Determine the (X, Y) coordinate at the center of the cell enclosing the given text.  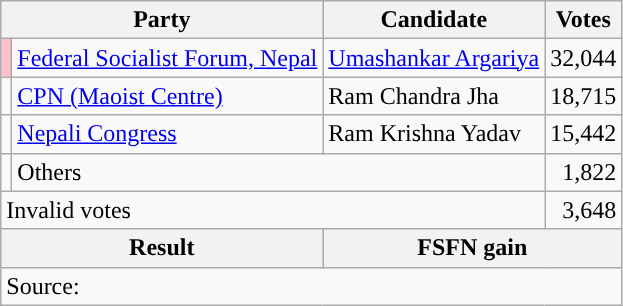
Federal Socialist Forum, Nepal (168, 58)
Candidate (434, 20)
Source: (312, 286)
Nepali Congress (168, 134)
18,715 (584, 96)
Others (278, 172)
Ram Krishna Yadav (434, 134)
32,044 (584, 58)
Ram Chandra Jha (434, 96)
Umashankar Argariya (434, 58)
Party (162, 20)
FSFN gain (472, 248)
CPN (Maoist Centre) (168, 96)
1,822 (584, 172)
Result (162, 248)
Invalid votes (273, 210)
3,648 (584, 210)
15,442 (584, 134)
Votes (584, 20)
